Locate the cell with the specified text and output its [x, y] center coordinate. 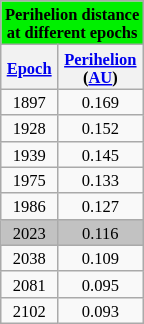
0.145 [100, 154]
0.093 [100, 310]
2081 [30, 284]
Epoch [30, 67]
2023 [30, 232]
1986 [30, 206]
0.095 [100, 284]
0.109 [100, 258]
2038 [30, 258]
1939 [30, 154]
0.169 [100, 102]
1928 [30, 128]
1975 [30, 180]
0.133 [100, 180]
0.116 [100, 232]
0.127 [100, 206]
Perihelion distanceat different epochs [72, 23]
1897 [30, 102]
0.152 [100, 128]
2102 [30, 310]
Perihelion(AU) [100, 67]
